Provide the [X, Y] coordinate of the cell's center where the given text is located.  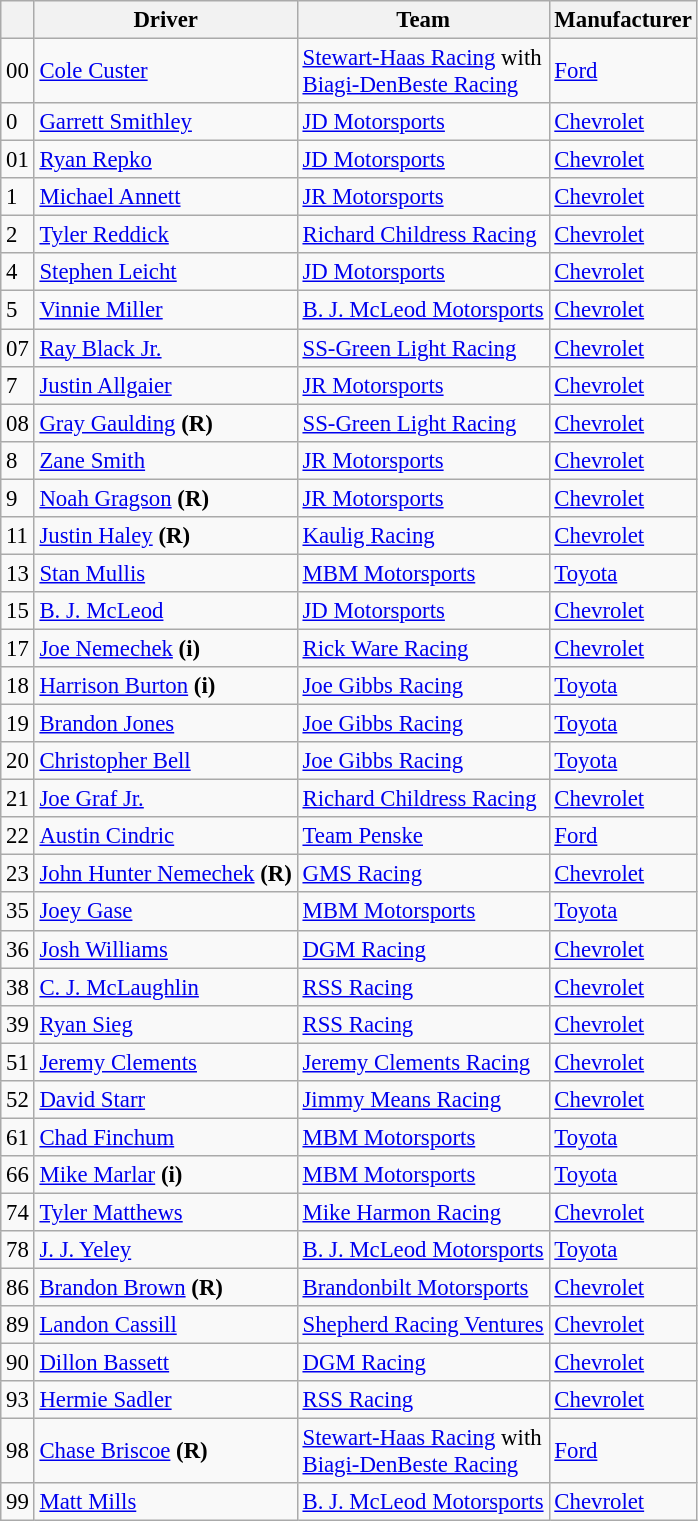
Joey Gase [166, 912]
89 [18, 1325]
Tyler Matthews [166, 1212]
4 [18, 273]
90 [18, 1363]
Kaulig Racing [423, 536]
7 [18, 385]
38 [18, 987]
86 [18, 1288]
Chad Finchum [166, 1137]
9 [18, 498]
1 [18, 197]
78 [18, 1250]
66 [18, 1175]
Brandon Brown (R) [166, 1288]
74 [18, 1212]
Josh Williams [166, 949]
Justin Allgaier [166, 385]
21 [18, 799]
Stan Mullis [166, 573]
David Starr [166, 1100]
Brandonbilt Motorsports [423, 1288]
Jeremy Clements Racing [423, 1062]
11 [18, 536]
J. J. Yeley [166, 1250]
Driver [166, 20]
35 [18, 912]
13 [18, 573]
Jeremy Clements [166, 1062]
Mike Marlar (i) [166, 1175]
Brandon Jones [166, 724]
61 [18, 1137]
B. J. McLeod [166, 611]
Joe Graf Jr. [166, 799]
Team Penske [423, 836]
Austin Cindric [166, 836]
20 [18, 761]
Hermie Sadler [166, 1400]
07 [18, 348]
Dillon Bassett [166, 1363]
15 [18, 611]
Chase Briscoe (R) [166, 1452]
Vinnie Miller [166, 310]
Noah Gragson (R) [166, 498]
Tyler Reddick [166, 235]
Garrett Smithley [166, 122]
0 [18, 122]
Ryan Sieg [166, 1024]
98 [18, 1452]
39 [18, 1024]
John Hunter Nemechek (R) [166, 874]
Team [423, 20]
52 [18, 1100]
93 [18, 1400]
8 [18, 460]
Harrison Burton (i) [166, 686]
19 [18, 724]
Rick Ware Racing [423, 648]
Ryan Repko [166, 160]
Shepherd Racing Ventures [423, 1325]
Ray Black Jr. [166, 348]
Joe Nemechek (i) [166, 648]
Mike Harmon Racing [423, 1212]
Manufacturer [623, 20]
51 [18, 1062]
5 [18, 310]
Zane Smith [166, 460]
Justin Haley (R) [166, 536]
36 [18, 949]
00 [18, 72]
GMS Racing [423, 874]
Cole Custer [166, 72]
Christopher Bell [166, 761]
Jimmy Means Racing [423, 1100]
17 [18, 648]
Gray Gaulding (R) [166, 423]
22 [18, 836]
01 [18, 160]
18 [18, 686]
Michael Annett [166, 197]
Stephen Leicht [166, 273]
08 [18, 423]
2 [18, 235]
C. J. McLaughlin [166, 987]
23 [18, 874]
Landon Cassill [166, 1325]
